Search for the cell housing the specified text and yield its (X, Y) center coordinate. 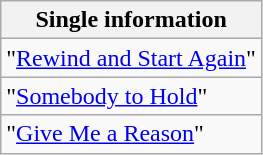
Single information (132, 20)
"Somebody to Hold" (132, 96)
"Rewind and Start Again" (132, 58)
"Give Me a Reason" (132, 134)
